Output the (x, y) coordinate of the center of the cell containing the given text.  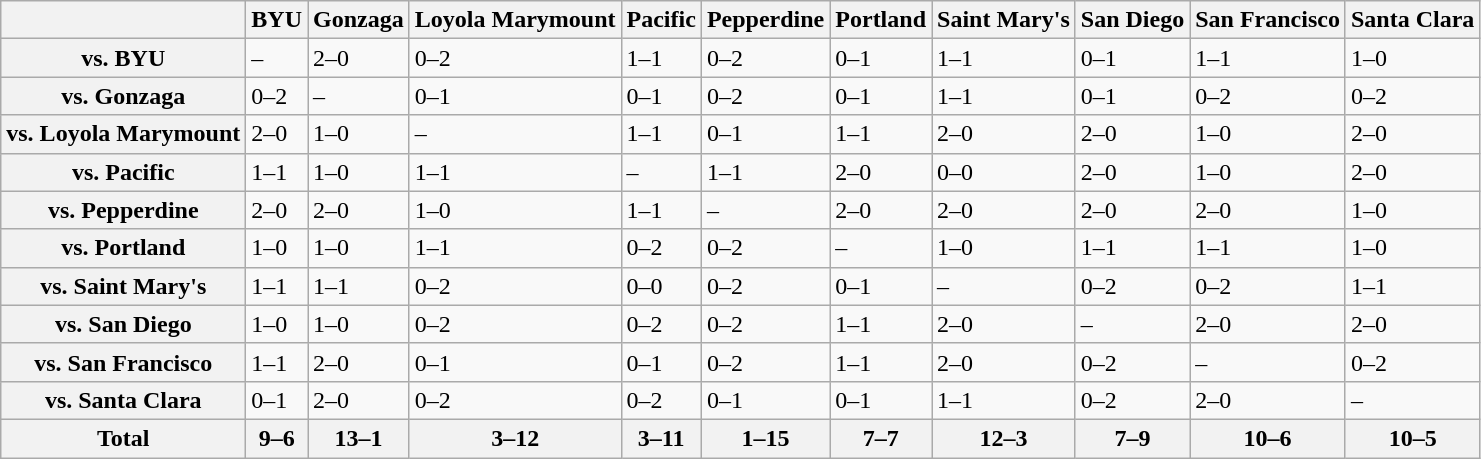
vs. Saint Mary's (124, 286)
vs. Santa Clara (124, 400)
vs. San Diego (124, 324)
7–9 (1132, 438)
vs. Gonzaga (124, 96)
12–3 (1004, 438)
vs. BYU (124, 58)
Total (124, 438)
10–5 (1412, 438)
7–7 (881, 438)
1–15 (765, 438)
9–6 (277, 438)
BYU (277, 20)
Pacific (661, 20)
Portland (881, 20)
Santa Clara (1412, 20)
Saint Mary's (1004, 20)
San Diego (1132, 20)
13–1 (359, 438)
vs. Pepperdine (124, 210)
vs. Loyola Marymount (124, 134)
3–11 (661, 438)
vs. Portland (124, 248)
Gonzaga (359, 20)
Loyola Marymount (515, 20)
vs. Pacific (124, 172)
vs. San Francisco (124, 362)
10–6 (1268, 438)
3–12 (515, 438)
Pepperdine (765, 20)
San Francisco (1268, 20)
